Scan for the cell matching the given text and deliver its (X, Y) coordinate at center. 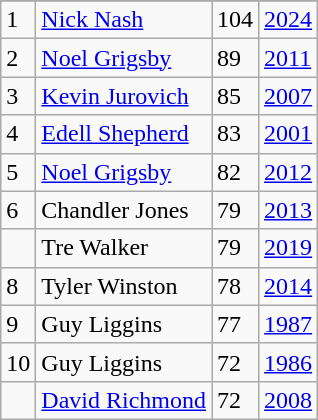
89 (236, 58)
83 (236, 134)
2001 (288, 134)
85 (236, 96)
2024 (288, 20)
2012 (288, 172)
4 (18, 134)
1986 (288, 362)
8 (18, 286)
Edell Shepherd (124, 134)
104 (236, 20)
Chandler Jones (124, 210)
2 (18, 58)
3 (18, 96)
2007 (288, 96)
Tre Walker (124, 248)
2013 (288, 210)
78 (236, 286)
2011 (288, 58)
77 (236, 324)
2019 (288, 248)
9 (18, 324)
2008 (288, 400)
1987 (288, 324)
Tyler Winston (124, 286)
2014 (288, 286)
82 (236, 172)
6 (18, 210)
Nick Nash (124, 20)
5 (18, 172)
Kevin Jurovich (124, 96)
1 (18, 20)
10 (18, 362)
David Richmond (124, 400)
